Return the [x, y] coordinate for the center point of the cell that contains the specified text.  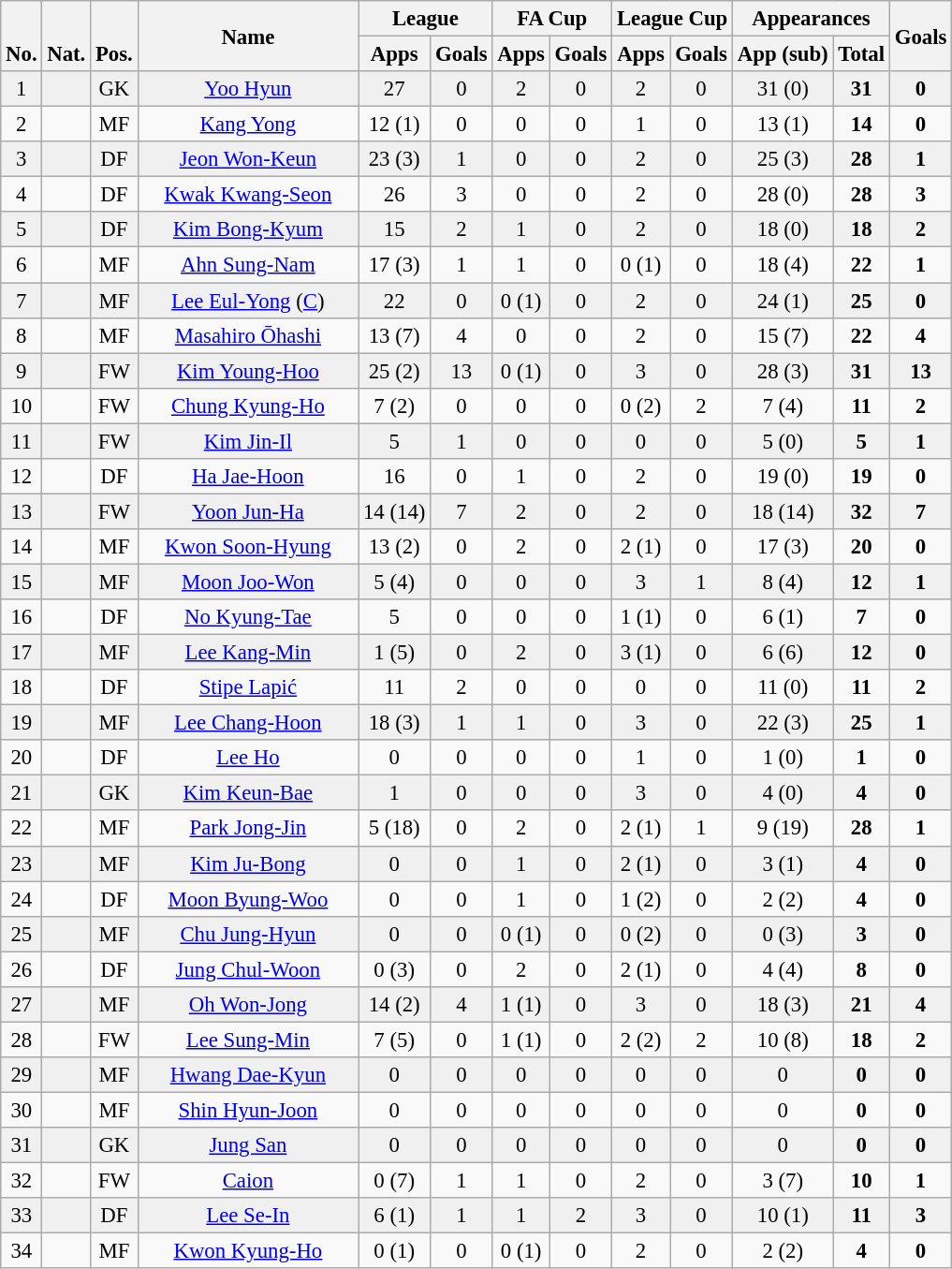
Total [861, 54]
Kim Keun-Bae [248, 793]
28 (3) [783, 371]
11 (0) [783, 687]
Kim Jin-Il [248, 441]
Chung Kyung-Ho [248, 406]
5 (18) [395, 829]
Stipe Lapić [248, 687]
17 [22, 653]
9 (19) [783, 829]
League Cup [672, 19]
34 [22, 1251]
7 (5) [395, 1040]
Lee Chang-Hoon [248, 723]
5 (0) [783, 441]
18 (14) [783, 511]
Lee Eul-Yong (C) [248, 301]
10 (8) [783, 1040]
18 (4) [783, 265]
22 (3) [783, 723]
23 (3) [395, 159]
9 [22, 371]
14 (2) [395, 1005]
Kwon Soon-Hyung [248, 547]
Masahiro Ōhashi [248, 335]
29 [22, 1075]
13 (2) [395, 547]
31 (0) [783, 89]
12 (1) [395, 125]
Lee Ho [248, 758]
Pos. [114, 36]
25 (2) [395, 371]
1 (2) [641, 899]
Ha Jae-Hoon [248, 477]
18 (0) [783, 229]
1 (5) [395, 653]
24 [22, 899]
Lee Sung-Min [248, 1040]
7 (4) [783, 406]
6 (6) [783, 653]
1 (0) [783, 758]
Yoon Jun-Ha [248, 511]
Kim Ju-Bong [248, 863]
Yoo Hyun [248, 89]
30 [22, 1110]
No Kyung-Tae [248, 617]
Name [248, 36]
13 (7) [395, 335]
Jeon Won-Keun [248, 159]
23 [22, 863]
Nat. [66, 36]
4 (0) [783, 793]
Lee Se-In [248, 1216]
0 (7) [395, 1181]
Lee Kang-Min [248, 653]
Shin Hyun-Joon [248, 1110]
24 (1) [783, 301]
Caion [248, 1181]
FA Cup [552, 19]
28 (0) [783, 195]
Jung San [248, 1145]
Oh Won-Jong [248, 1005]
5 (4) [395, 582]
25 (3) [783, 159]
3 (7) [783, 1181]
Jung Chul-Woon [248, 969]
Chu Jung-Hyun [248, 934]
4 (4) [783, 969]
Kim Bong-Kyum [248, 229]
6 [22, 265]
7 (2) [395, 406]
Appearances [812, 19]
Moon Byung-Woo [248, 899]
Hwang Dae-Kyun [248, 1075]
8 (4) [783, 582]
League [425, 19]
Park Jong-Jin [248, 829]
33 [22, 1216]
19 (0) [783, 477]
Kwak Kwang-Seon [248, 195]
14 (14) [395, 511]
Kwon Kyung-Ho [248, 1251]
Kang Yong [248, 125]
10 (1) [783, 1216]
No. [22, 36]
App (sub) [783, 54]
15 (7) [783, 335]
13 (1) [783, 125]
Moon Joo-Won [248, 582]
Ahn Sung-Nam [248, 265]
Kim Young-Hoo [248, 371]
